Capture the cell that displays the provided text and extract its [x, y] central coordinate. 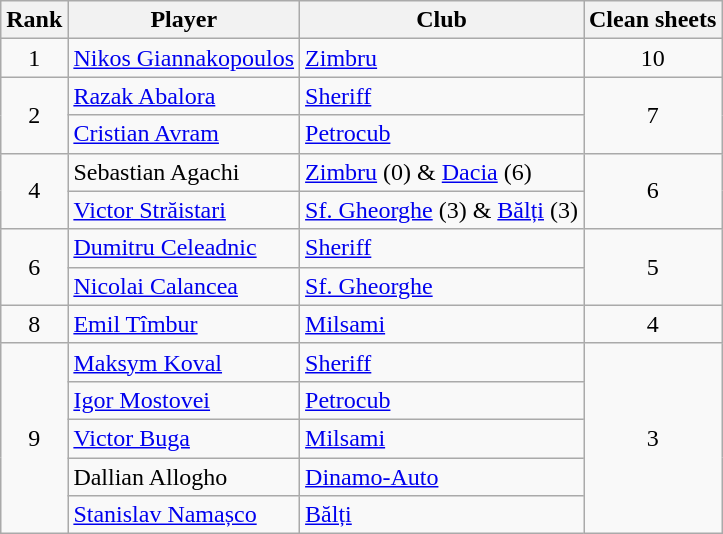
Sf. Gheorghe [442, 286]
Cristian Avram [184, 134]
Nicolai Calancea [184, 286]
Player [184, 20]
Igor Mostovei [184, 400]
5 [653, 267]
Sebastian Agachi [184, 172]
Bălți [442, 515]
Rank [34, 20]
Victor Străistari [184, 210]
Nikos Giannakopoulos [184, 58]
9 [34, 438]
10 [653, 58]
Emil Tîmbur [184, 324]
8 [34, 324]
Sf. Gheorghe (3) & Bălți (3) [442, 210]
Dallian Allogho [184, 477]
3 [653, 438]
2 [34, 115]
Dinamo-Auto [442, 477]
Stanislav Namașco [184, 515]
Maksym Koval [184, 362]
Victor Buga [184, 438]
Clean sheets [653, 20]
Razak Abalora [184, 96]
7 [653, 115]
Zimbru (0) & Dacia (6) [442, 172]
Zimbru [442, 58]
Dumitru Celeadnic [184, 248]
Club [442, 20]
1 [34, 58]
